Identify which cell holds the provided text, then report its [X, Y] central coordinate. 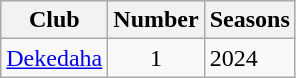
1 [156, 58]
Dekedaha [54, 58]
Seasons [250, 20]
Club [54, 20]
2024 [250, 58]
Number [156, 20]
